Output the [x, y] coordinate of the center of the cell containing the given text.  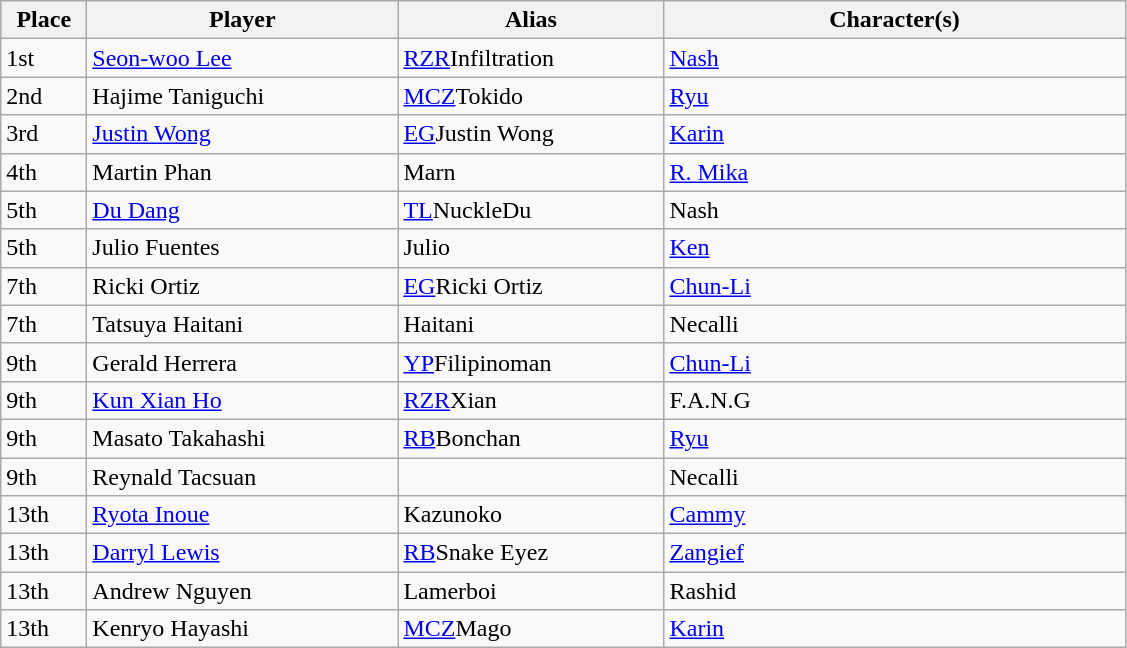
EGRicki Ortiz [531, 286]
EGJustin Wong [531, 134]
Andrew Nguyen [242, 591]
4th [44, 172]
Masato Takahashi [242, 438]
TLNuckleDu [531, 210]
MCZMago [531, 629]
Cammy [894, 515]
RBSnake Eyez [531, 553]
F.A.N.G [894, 400]
RBBonchan [531, 438]
Rashid [894, 591]
Gerald Herrera [242, 362]
Julio [531, 248]
Ricki Ortiz [242, 286]
Julio Fuentes [242, 248]
Darryl Lewis [242, 553]
Hajime Taniguchi [242, 96]
Haitani [531, 324]
Player [242, 20]
Tatsuya Haitani [242, 324]
MCZTokido [531, 96]
3rd [44, 134]
RZRInfiltration [531, 58]
Reynald Tacsuan [242, 477]
Zangief [894, 553]
Ken [894, 248]
Martin Phan [242, 172]
YPFilipinoman [531, 362]
Ryota Inoue [242, 515]
Marn [531, 172]
Kun Xian Ho [242, 400]
RZRXian [531, 400]
R. Mika [894, 172]
Justin Wong [242, 134]
Kazunoko [531, 515]
1st [44, 58]
Kenryo Hayashi [242, 629]
Place [44, 20]
Seon-woo Lee [242, 58]
Lamerboi [531, 591]
2nd [44, 96]
Character(s) [894, 20]
Du Dang [242, 210]
Alias [531, 20]
